Extract the (x, y) coordinate from the center of the cell holding the provided text.  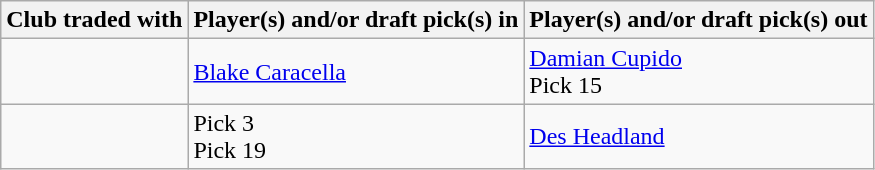
Damian CupidoPick 15 (698, 72)
Player(s) and/or draft pick(s) out (698, 20)
Blake Caracella (356, 72)
Club traded with (94, 20)
Pick 3Pick 19 (356, 136)
Des Headland (698, 136)
Player(s) and/or draft pick(s) in (356, 20)
